From the cell containing the given text, extract its center point as [x, y] coordinate. 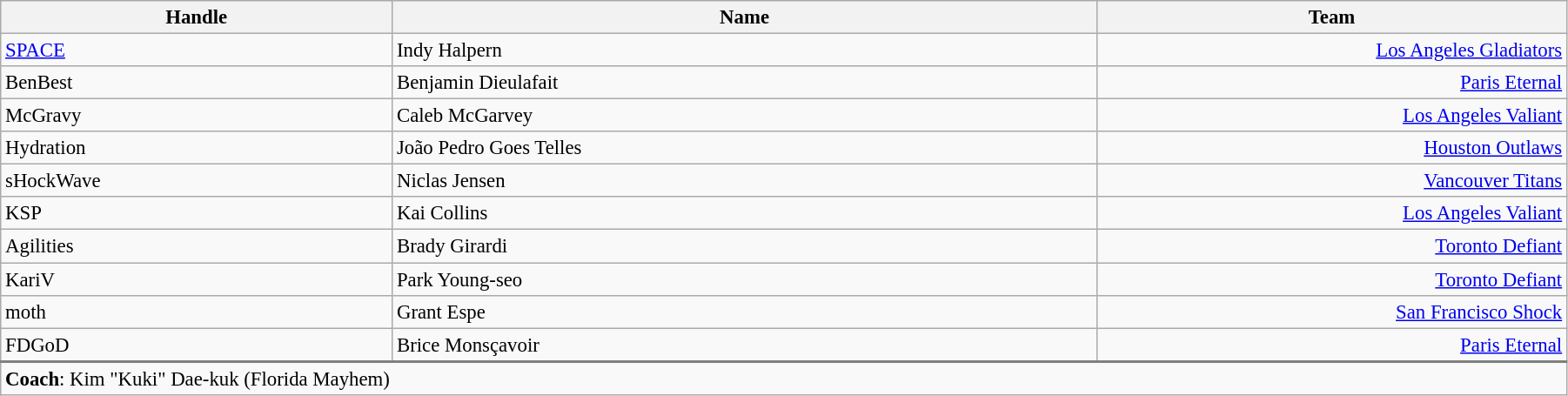
Indy Halpern [745, 50]
San Francisco Shock [1332, 312]
João Pedro Goes Telles [745, 148]
Niclas Jensen [745, 181]
Name [745, 17]
Houston Outlaws [1332, 148]
Park Young-seo [745, 279]
McGravy [197, 116]
Kai Collins [745, 213]
Benjamin Dieulafait [745, 83]
Brady Girardi [745, 246]
Agilities [197, 246]
SPACE [197, 50]
Caleb McGarvey [745, 116]
KSP [197, 213]
Brice Monsçavoir [745, 345]
Vancouver Titans [1332, 181]
Team [1332, 17]
Handle [197, 17]
BenBest [197, 83]
KariV [197, 279]
Coach: Kim "Kuki" Dae-kuk (Florida Mayhem) [784, 378]
sHockWave [197, 181]
Grant Espe [745, 312]
Hydration [197, 148]
FDGoD [197, 345]
Los Angeles Gladiators [1332, 50]
moth [197, 312]
